Output the [x, y] coordinate of the center of the cell containing the given text.  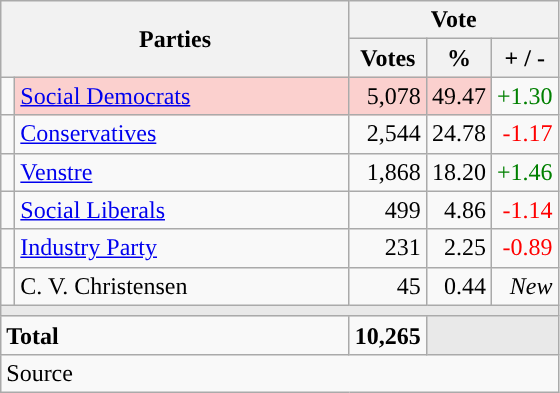
-0.89 [524, 248]
+1.46 [524, 172]
49.47 [458, 96]
+ / - [524, 58]
Vote [454, 20]
499 [388, 210]
5,078 [388, 96]
2,544 [388, 134]
1,868 [388, 172]
Conservatives [182, 134]
231 [388, 248]
+1.30 [524, 96]
C. V. Christensen [182, 286]
2.25 [458, 248]
45 [388, 286]
Source [280, 373]
% [458, 58]
18.20 [458, 172]
New [524, 286]
Social Democrats [182, 96]
Total [176, 335]
-1.17 [524, 134]
Parties [176, 39]
Social Liberals [182, 210]
24.78 [458, 134]
-1.14 [524, 210]
10,265 [388, 335]
0.44 [458, 286]
Industry Party [182, 248]
4.86 [458, 210]
Venstre [182, 172]
Votes [388, 58]
